Find where the given text appears and provide that cell's center as [x, y] coordinate. 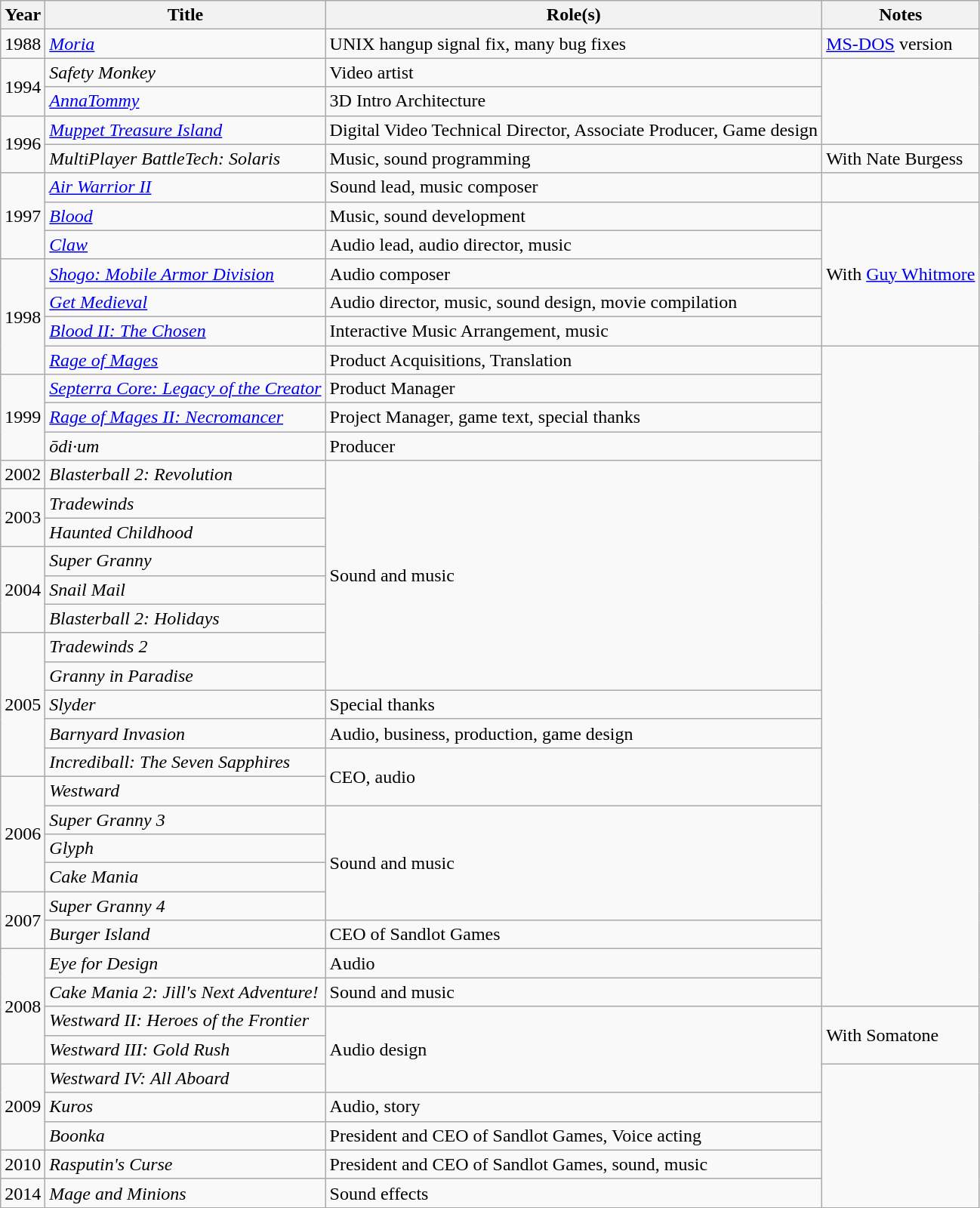
Product Acquisitions, Translation [574, 360]
1988 [23, 44]
Cake Mania 2: Jill's Next Adventure! [186, 992]
2008 [23, 1006]
CEO, audio [574, 776]
1997 [23, 216]
1999 [23, 418]
Mage and Minions [186, 1193]
Glyph [186, 849]
2009 [23, 1107]
President and CEO of Sandlot Games, sound, music [574, 1164]
2007 [23, 920]
Get Medieval [186, 302]
Moria [186, 44]
2002 [23, 475]
Super Granny 3 [186, 819]
UNIX hangup signal fix, many bug fixes [574, 44]
Interactive Music Arrangement, music [574, 331]
Septerra Core: Legacy of the Creator [186, 389]
Rage of Mages [186, 360]
Claw [186, 245]
1998 [23, 316]
Muppet Treasure Island [186, 130]
3D Intro Architecture [574, 101]
Digital Video Technical Director, Associate Producer, Game design [574, 130]
Blasterball 2: Revolution [186, 475]
Incrediball: The Seven Sapphires [186, 762]
Music, sound development [574, 216]
1994 [23, 87]
Music, sound programming [574, 159]
With Guy Whitmore [901, 273]
Blood [186, 216]
Safety Monkey [186, 72]
Producer [574, 446]
Sound effects [574, 1193]
Rasputin's Curse [186, 1164]
MultiPlayer BattleTech: Solaris [186, 159]
Special thanks [574, 704]
Notes [901, 15]
Rage of Mages II: Necromancer [186, 418]
Blasterball 2: Holidays [186, 618]
ōdi∙um [186, 446]
Super Granny [186, 561]
Audio [574, 963]
Role(s) [574, 15]
CEO of Sandlot Games [574, 935]
Eye for Design [186, 963]
Project Manager, game text, special thanks [574, 418]
Cake Mania [186, 877]
Westward III: Gold Rush [186, 1049]
Audio, business, production, game design [574, 733]
1996 [23, 144]
Westward II: Heroes of the Frontier [186, 1021]
Product Manager [574, 389]
With Nate Burgess [901, 159]
Kuros [186, 1107]
Burger Island [186, 935]
2003 [23, 518]
Westward [186, 790]
Video artist [574, 72]
2014 [23, 1193]
2006 [23, 834]
Blood II: The Chosen [186, 331]
2004 [23, 590]
Barnyard Invasion [186, 733]
Super Granny 4 [186, 906]
Audio, story [574, 1107]
Tradewinds 2 [186, 647]
Snail Mail [186, 590]
Audio design [574, 1049]
2010 [23, 1164]
Sound lead, music composer [574, 187]
Shogo: Mobile Armor Division [186, 273]
Audio lead, audio director, music [574, 245]
With Somatone [901, 1035]
Slyder [186, 704]
Title [186, 15]
Westward IV: All Aboard [186, 1078]
Air Warrior II [186, 187]
Audio composer [574, 273]
Audio director, music, sound design, movie compilation [574, 302]
Haunted Childhood [186, 532]
Boonka [186, 1136]
MS-DOS version [901, 44]
Tradewinds [186, 504]
AnnaTommy [186, 101]
President and CEO of Sandlot Games, Voice acting [574, 1136]
2005 [23, 704]
Year [23, 15]
Granny in Paradise [186, 676]
